Identify which cell holds the provided text, then report its [x, y] central coordinate. 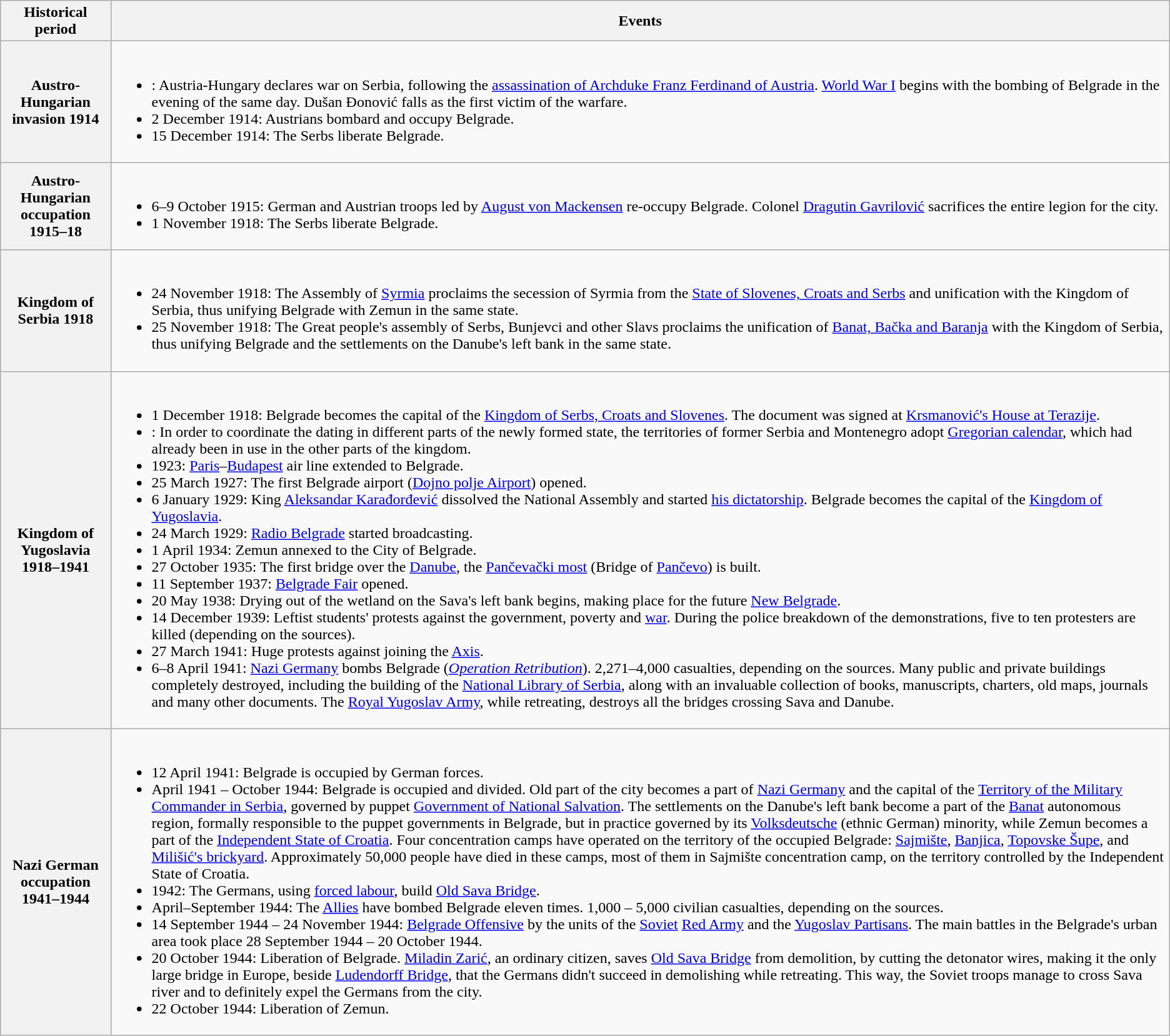
Historical period [56, 21]
Kingdom of Serbia 1918 [56, 311]
Kingdom of Yugoslavia 1918–1941 [56, 550]
Austro-Hungarian invasion 1914 [56, 102]
Events [640, 21]
Austro-Hungarian occupation 1915–18 [56, 206]
Nazi German occupation 1941–1944 [56, 882]
